Find where the given text appears and provide that cell's center as [x, y] coordinate. 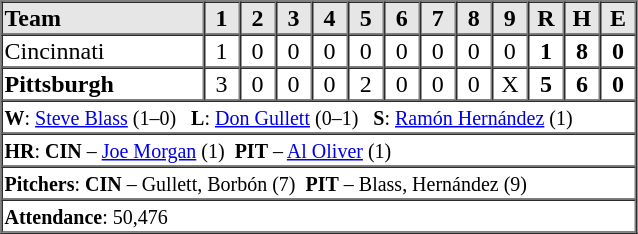
E [618, 18]
Team [103, 18]
W: Steve Blass (1–0) L: Don Gullett (0–1) S: Ramón Hernández (1) [319, 116]
7 [438, 18]
R [546, 18]
9 [510, 18]
4 [330, 18]
Attendance: 50,476 [319, 216]
X [510, 84]
Pittsburgh [103, 84]
H [582, 18]
Pitchers: CIN – Gullett, Borbón (7) PIT – Blass, Hernández (9) [319, 182]
Cincinnati [103, 50]
HR: CIN – Joe Morgan (1) PIT – Al Oliver (1) [319, 150]
